Determine the [x, y] coordinate at the center of the cell enclosing the given text.  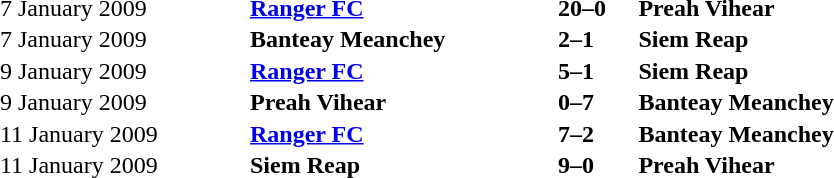
7–2 [596, 134]
5–1 [596, 71]
Banteay Meanchey [402, 39]
Preah Vihear [402, 103]
2–1 [596, 39]
0–7 [596, 103]
